Capture the cell that displays the provided text and extract its [x, y] central coordinate. 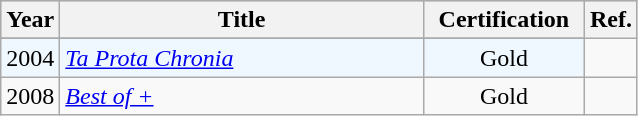
Year [30, 20]
2008 [30, 96]
Best of + [242, 96]
Ref. [610, 20]
2004 [30, 58]
Ta Prota Chronia [242, 58]
Certification [504, 20]
Title [242, 20]
